Detect which cell encompasses the target text, then output its (x, y) center coordinate. 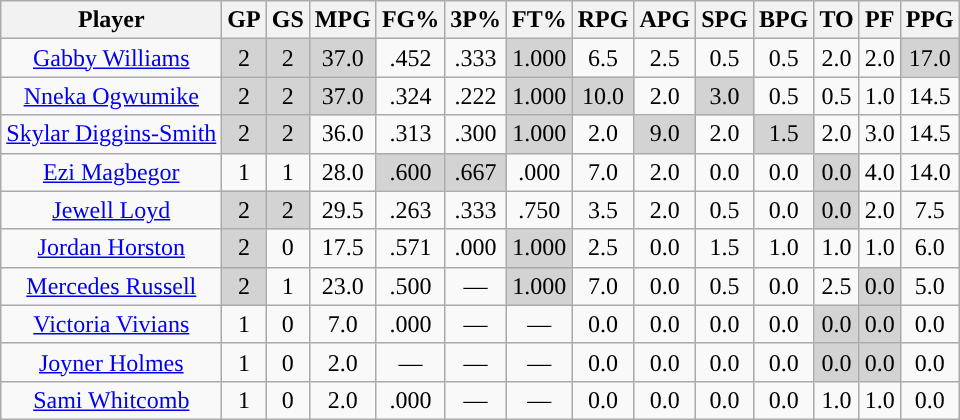
TO (836, 20)
MPG (342, 20)
3P% (476, 20)
Player (112, 20)
Mercedes Russell (112, 286)
APG (665, 20)
.667 (476, 172)
.222 (476, 96)
BPG (783, 20)
Jordan Horston (112, 248)
14.0 (930, 172)
.300 (476, 134)
23.0 (342, 286)
.313 (410, 134)
17.0 (930, 58)
9.0 (665, 134)
RPG (603, 20)
SPG (725, 20)
.324 (410, 96)
6.5 (603, 58)
.750 (539, 210)
36.0 (342, 134)
Gabby Williams (112, 58)
.600 (410, 172)
7.5 (930, 210)
Ezi Magbegor (112, 172)
.500 (410, 286)
6.0 (930, 248)
FT% (539, 20)
Skylar Diggins-Smith (112, 134)
Sami Whitcomb (112, 400)
.263 (410, 210)
PF (880, 20)
4.0 (880, 172)
PPG (930, 20)
FG% (410, 20)
17.5 (342, 248)
Nneka Ogwumike (112, 96)
29.5 (342, 210)
5.0 (930, 286)
Joyner Holmes (112, 362)
28.0 (342, 172)
10.0 (603, 96)
.571 (410, 248)
Victoria Vivians (112, 324)
3.5 (603, 210)
.452 (410, 58)
Jewell Loyd (112, 210)
GP (244, 20)
GS (288, 20)
